Search for the cell housing the specified text and yield its (X, Y) center coordinate. 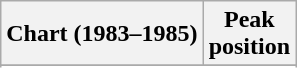
Peakposition (249, 34)
Chart (1983–1985) (102, 34)
